Identify which cell holds the provided text, then report its (X, Y) central coordinate. 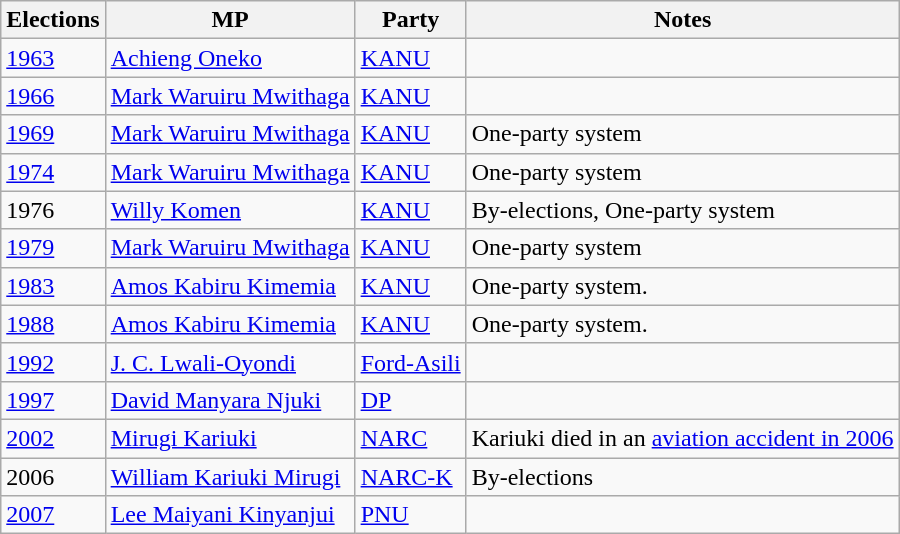
J. C. Lwali-Oyondi (230, 362)
1966 (53, 96)
1992 (53, 362)
Mirugi Kariuki (230, 438)
Ford-Asili (410, 362)
1988 (53, 324)
Willy Komen (230, 210)
David Manyara Njuki (230, 400)
NARC-K (410, 477)
By-elections (682, 477)
Party (410, 20)
2006 (53, 477)
DP (410, 400)
Lee Maiyani Kinyanjui (230, 515)
Elections (53, 20)
PNU (410, 515)
Kariuki died in an aviation accident in 2006 (682, 438)
1974 (53, 172)
MP (230, 20)
Achieng Oneko (230, 58)
1963 (53, 58)
NARC (410, 438)
1969 (53, 134)
By-elections, One-party system (682, 210)
1979 (53, 248)
2007 (53, 515)
1976 (53, 210)
William Kariuki Mirugi (230, 477)
Notes (682, 20)
2002 (53, 438)
1983 (53, 286)
1997 (53, 400)
